Scan for the cell matching the given text and deliver its (X, Y) coordinate at center. 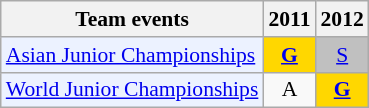
S (342, 55)
Asian Junior Championships (132, 55)
A (289, 90)
Team events (132, 19)
World Junior Championships (132, 90)
2012 (342, 19)
2011 (289, 19)
